Detect which cell encompasses the target text, then output its [x, y] center coordinate. 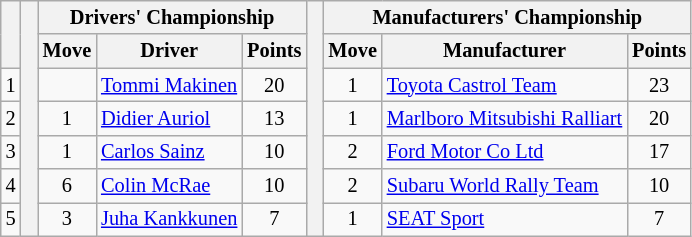
6 [67, 186]
Toyota Castrol Team [504, 85]
Tommi Makinen [169, 85]
SEAT Sport [504, 219]
Manufacturers' Championship [507, 17]
Ford Motor Co Ltd [504, 152]
4 [11, 186]
Manufacturer [504, 51]
Didier Auriol [169, 118]
5 [11, 219]
13 [274, 118]
17 [659, 152]
Driver [169, 51]
Juha Kankkunen [169, 219]
Marlboro Mitsubishi Ralliart [504, 118]
Colin McRae [169, 186]
23 [659, 85]
Carlos Sainz [169, 152]
Drivers' Championship [172, 17]
Subaru World Rally Team [504, 186]
